Search for the cell housing the specified text and yield its [X, Y] center coordinate. 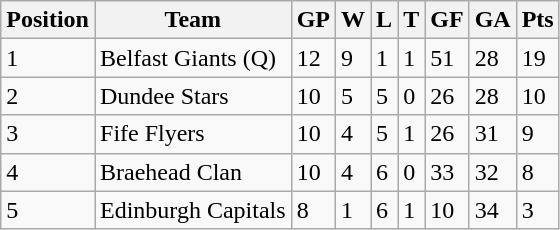
Edinburgh Capitals [192, 210]
Fife Flyers [192, 134]
32 [492, 172]
31 [492, 134]
L [384, 20]
Braehead Clan [192, 172]
Team [192, 20]
GA [492, 20]
19 [538, 58]
34 [492, 210]
51 [447, 58]
Pts [538, 20]
GF [447, 20]
Dundee Stars [192, 96]
33 [447, 172]
Position [48, 20]
T [412, 20]
Belfast Giants (Q) [192, 58]
12 [313, 58]
2 [48, 96]
GP [313, 20]
W [354, 20]
